Scan for the cell matching the given text and deliver its [X, Y] coordinate at center. 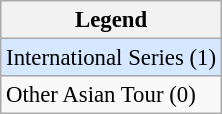
International Series (1) [112, 58]
Legend [112, 20]
Other Asian Tour (0) [112, 95]
